Capture the cell that displays the provided text and extract its (x, y) central coordinate. 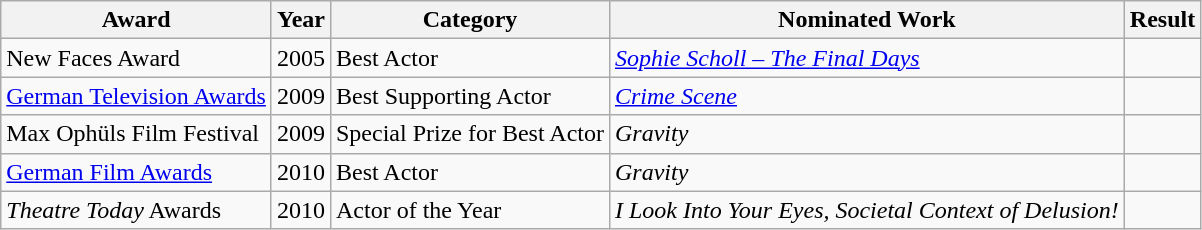
New Faces Award (136, 58)
Crime Scene (866, 96)
German Television Awards (136, 96)
Nominated Work (866, 20)
I Look Into Your Eyes, Societal Context of Delusion! (866, 210)
2005 (300, 58)
Theatre Today Awards (136, 210)
Year (300, 20)
Max Ophüls Film Festival (136, 134)
Actor of the Year (470, 210)
Best Supporting Actor (470, 96)
Award (136, 20)
Sophie Scholl – The Final Days (866, 58)
Special Prize for Best Actor (470, 134)
Category (470, 20)
Result (1162, 20)
German Film Awards (136, 172)
